Extract the (x, y) coordinate from the center of the cell holding the provided text.  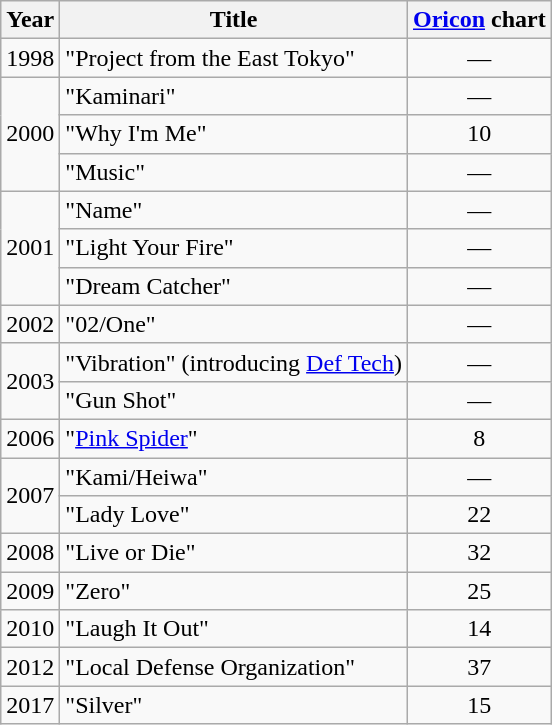
1998 (30, 58)
"Vibration" (introducing Def Tech) (234, 362)
32 (479, 553)
"Dream Catcher" (234, 286)
Oricon chart (479, 20)
"Laugh It Out" (234, 629)
14 (479, 629)
10 (479, 134)
"Light Your Fire" (234, 248)
"Gun Shot" (234, 400)
"Silver" (234, 705)
2003 (30, 381)
Year (30, 20)
2001 (30, 248)
"Why I'm Me" (234, 134)
2002 (30, 324)
2017 (30, 705)
25 (479, 591)
"Pink Spider" (234, 438)
2012 (30, 667)
"Kami/Heiwa" (234, 477)
15 (479, 705)
Title (234, 20)
2006 (30, 438)
37 (479, 667)
"Zero" (234, 591)
22 (479, 515)
"Local Defense Organization" (234, 667)
2010 (30, 629)
2000 (30, 134)
2008 (30, 553)
2007 (30, 496)
8 (479, 438)
"Music" (234, 172)
"Name" (234, 210)
"Project from the East Tokyo" (234, 58)
"Lady Love" (234, 515)
2009 (30, 591)
"02/One" (234, 324)
"Kaminari" (234, 96)
"Live or Die" (234, 553)
